Find where the given text appears and provide that cell's center as [x, y] coordinate. 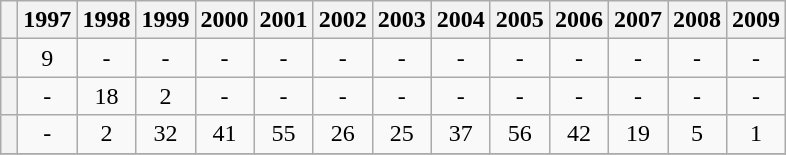
2006 [578, 20]
2002 [342, 20]
2003 [402, 20]
2004 [460, 20]
1 [756, 134]
2009 [756, 20]
56 [520, 134]
41 [224, 134]
2007 [638, 20]
1999 [166, 20]
42 [578, 134]
2001 [284, 20]
37 [460, 134]
2000 [224, 20]
1997 [48, 20]
26 [342, 134]
2005 [520, 20]
1998 [106, 20]
55 [284, 134]
19 [638, 134]
18 [106, 96]
32 [166, 134]
9 [48, 58]
25 [402, 134]
2008 [698, 20]
5 [698, 134]
